Provide the (X, Y) coordinate of the cell's center where the given text is located.  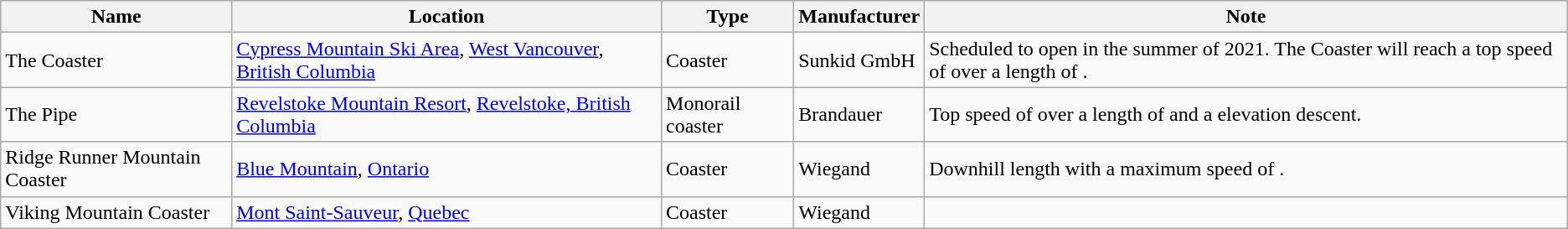
The Coaster (116, 60)
Note (1246, 17)
Cypress Mountain Ski Area, West Vancouver, British Columbia (447, 60)
Ridge Runner Mountain Coaster (116, 169)
Mont Saint-Sauveur, Quebec (447, 212)
Downhill length with a maximum speed of . (1246, 169)
The Pipe (116, 114)
Scheduled to open in the summer of 2021. The Coaster will reach a top speed of over a length of . (1246, 60)
Viking Mountain Coaster (116, 212)
Location (447, 17)
Monorail coaster (728, 114)
Blue Mountain, Ontario (447, 169)
Name (116, 17)
Manufacturer (859, 17)
Type (728, 17)
Revelstoke Mountain Resort, Revelstoke, British Columbia (447, 114)
Sunkid GmbH (859, 60)
Top speed of over a length of and a elevation descent. (1246, 114)
Brandauer (859, 114)
